From the cell containing the given text, extract its center point as [x, y] coordinate. 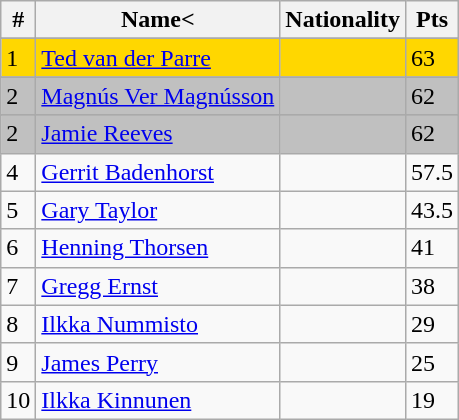
James Perry [158, 362]
38 [432, 286]
# [18, 20]
9 [18, 362]
Nationality [343, 20]
43.5 [432, 210]
41 [432, 248]
1 [18, 58]
Gary Taylor [158, 210]
4 [18, 172]
Gerrit Badenhorst [158, 172]
10 [18, 400]
Gregg Ernst [158, 286]
Ilkka Kinnunen [158, 400]
Magnús Ver Magnússon [158, 96]
19 [432, 400]
63 [432, 58]
Pts [432, 20]
Ilkka Nummisto [158, 324]
Henning Thorsen [158, 248]
Name< [158, 20]
57.5 [432, 172]
25 [432, 362]
Jamie Reeves [158, 134]
Ted van der Parre [158, 58]
7 [18, 286]
29 [432, 324]
8 [18, 324]
5 [18, 210]
6 [18, 248]
